From the cell containing the given text, extract its center point as (X, Y) coordinate. 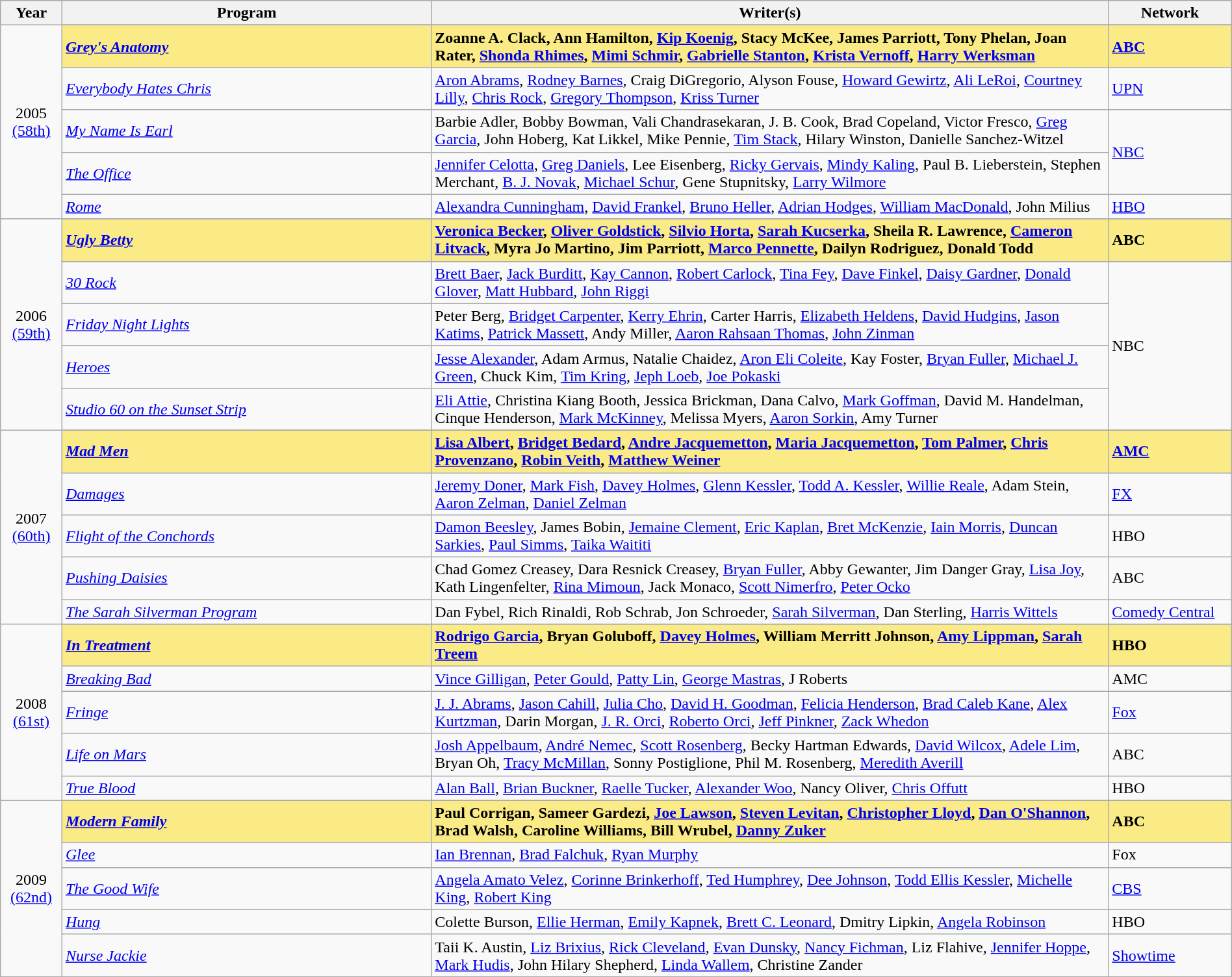
Network (1170, 13)
Angela Amato Velez, Corinne Brinkerhoff, Ted Humphrey, Dee Johnson, Todd Ellis Kessler, Michelle King, Robert King (770, 889)
Studio 60 on the Sunset Strip (246, 409)
30 Rock (246, 282)
The Good Wife (246, 889)
In Treatment (246, 646)
Damages (246, 494)
Alexandra Cunningham, David Frankel, Bruno Heller, Adrian Hodges, William MacDonald, John Milius (770, 207)
Dan Fybel, Rich Rinaldi, Rob Schrab, Jon Schroeder, Sarah Silverman, Dan Sterling, Harris Wittels (770, 612)
Program (246, 13)
Year (31, 13)
2008(61st) (31, 712)
2009(62nd) (31, 889)
My Name Is Earl (246, 131)
Mad Men (246, 451)
CBS (1170, 889)
Writer(s) (770, 13)
Jeremy Doner, Mark Fish, Davey Holmes, Glenn Kessler, Todd A. Kessler, Willie Reale, Adam Stein, Aaron Zelman, Daniel Zelman (770, 494)
Fringe (246, 712)
Vince Gilligan, Peter Gould, Patty Lin, George Mastras, J Roberts (770, 679)
Pushing Daisies (246, 578)
Glee (246, 855)
Rome (246, 207)
Brett Baer, Jack Burditt, Kay Cannon, Robert Carlock, Tina Fey, Dave Finkel, Daisy Gardner, Donald Glover, Matt Hubbard, John Riggi (770, 282)
Nurse Jackie (246, 955)
The Sarah Silverman Program (246, 612)
Colette Burson, Ellie Herman, Emily Kapnek, Brett C. Leonard, Dmitry Lipkin, Angela Robinson (770, 922)
Everybody Hates Chris (246, 88)
Rodrigo Garcia, Bryan Goluboff, Davey Holmes, William Merritt Johnson, Amy Lippman, Sarah Treem (770, 646)
2007(60th) (31, 527)
Alan Ball, Brian Buckner, Raelle Tucker, Alexander Woo, Nancy Oliver, Chris Offutt (770, 788)
Heroes (246, 366)
The Office (246, 173)
Damon Beesley, James Bobin, Jemaine Clement, Eric Kaplan, Bret McKenzie, Iain Morris, Duncan Sarkies, Paul Simms, Taika Waititi (770, 537)
Aron Abrams, Rodney Barnes, Craig DiGregorio, Alyson Fouse, Howard Gewirtz, Ali LeRoi, Courtney Lilly, Chris Rock, Gregory Thompson, Kriss Turner (770, 88)
2005(58th) (31, 122)
Paul Corrigan, Sameer Gardezi, Joe Lawson, Steven Levitan, Christopher Lloyd, Dan O'Shannon, Brad Walsh, Caroline Williams, Bill Wrubel, Danny Zuker (770, 821)
Grey's Anatomy (246, 47)
FX (1170, 494)
Comedy Central (1170, 612)
Breaking Bad (246, 679)
Ian Brennan, Brad Falchuk, Ryan Murphy (770, 855)
UPN (1170, 88)
Friday Night Lights (246, 325)
Flight of the Conchords (246, 537)
Ugly Betty (246, 240)
True Blood (246, 788)
Lisa Albert, Bridget Bedard, Andre Jacquemetton, Maria Jacquemetton, Tom Palmer, Chris Provenzano, Robin Veith, Matthew Weiner (770, 451)
Hung (246, 922)
2006(59th) (31, 325)
Showtime (1170, 955)
Life on Mars (246, 755)
Modern Family (246, 821)
